Provide the [x, y] coordinate of the cell's center where the given text is located.  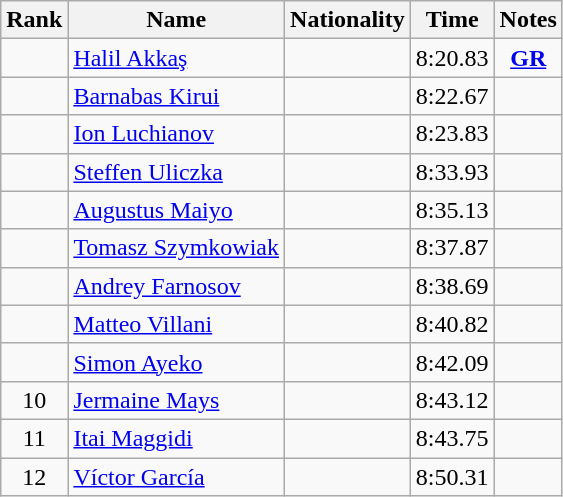
Matteo Villani [176, 324]
Tomasz Szymkowiak [176, 248]
Halil Akkaş [176, 58]
8:43.12 [452, 400]
Augustus Maiyo [176, 210]
GR [528, 58]
8:20.83 [452, 58]
Ion Luchianov [176, 134]
Andrey Farnosov [176, 286]
Name [176, 20]
Steffen Uliczka [176, 172]
Simon Ayeko [176, 362]
Víctor García [176, 477]
8:38.69 [452, 286]
10 [34, 400]
8:40.82 [452, 324]
Time [452, 20]
8:33.93 [452, 172]
8:43.75 [452, 438]
12 [34, 477]
Itai Maggidi [176, 438]
8:42.09 [452, 362]
8:23.83 [452, 134]
Barnabas Kirui [176, 96]
11 [34, 438]
8:37.87 [452, 248]
8:35.13 [452, 210]
8:50.31 [452, 477]
Jermaine Mays [176, 400]
Rank [34, 20]
Nationality [348, 20]
Notes [528, 20]
8:22.67 [452, 96]
